Pinpoint the cell where the given text exists, returning its [x, y] midpoint coordinate. 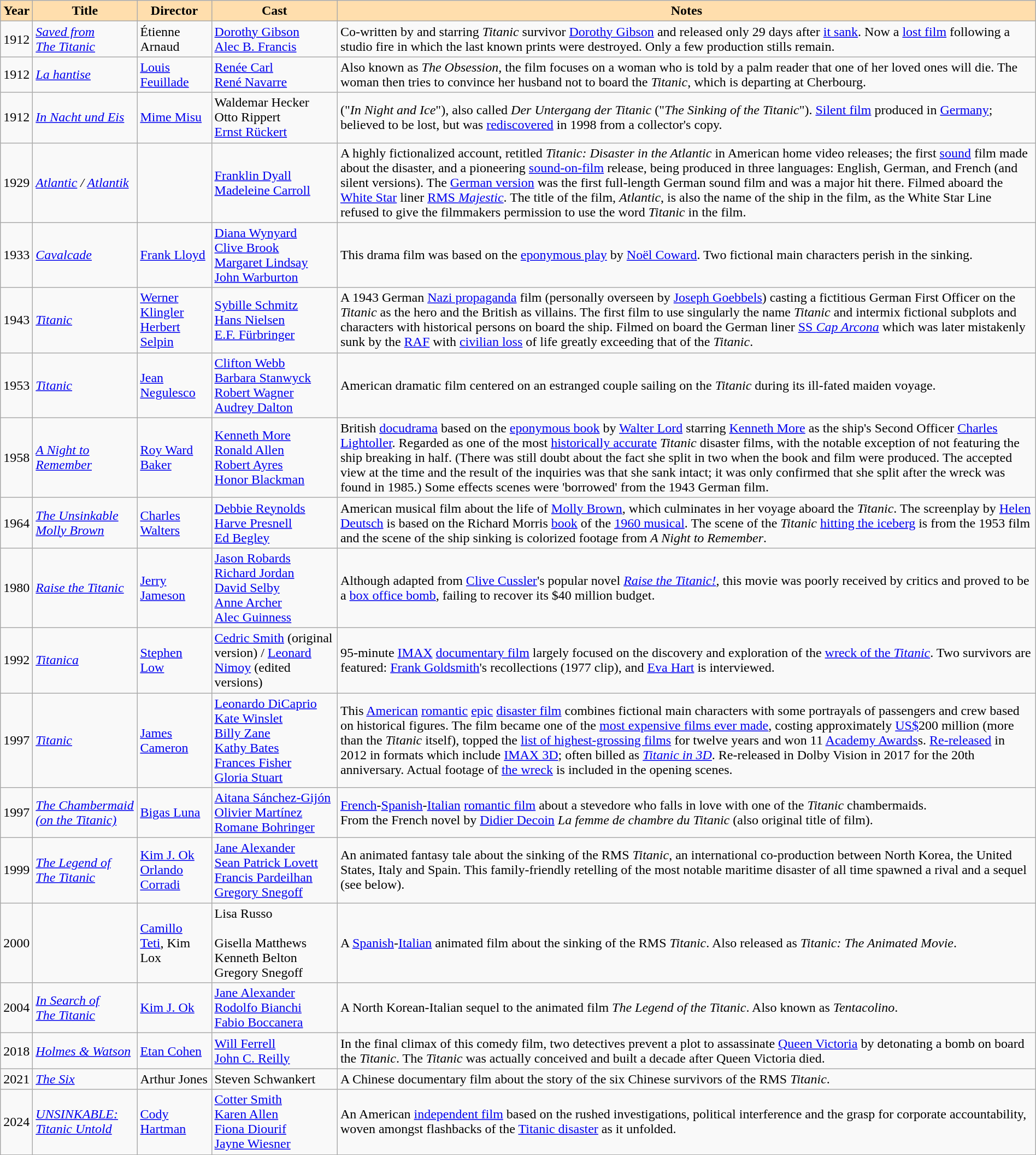
2004 [16, 1008]
Renée CarlRené Navarre [274, 74]
Jerry Jameson [174, 588]
The Six [85, 1079]
2021 [16, 1079]
Clifton WebbBarbara StanwyckRobert WagnerAudrey Dalton [274, 385]
This drama film was based on the eponymous play by Noël Coward. Two fictional main characters perish in the sinking. [686, 255]
Cody Hartman [174, 1122]
Leonardo DiCaprioKate WinsletBilly ZaneKathy BatesFrances FisherGloria Stuart [274, 740]
Mime Misu [174, 118]
The Legend ofThe Titanic [85, 870]
Kim J. OkOrlando Corradi [174, 870]
The UnsinkableMolly Brown [85, 523]
Director [174, 11]
James Cameron [174, 740]
Jane AlexanderRodolfo BianchiFabio Boccanera [274, 1008]
Roy Ward Baker [174, 458]
Cavalcade [85, 255]
1933 [16, 255]
La hantise [85, 74]
Cotter SmithKaren AllenFiona DiourifJayne Wiesner [274, 1122]
Etan Cohen [174, 1051]
Will FerrellJohn C. Reilly [274, 1051]
UNSINKABLE: Titanic Untold [85, 1122]
Notes [686, 11]
A North Korean-Italian sequel to the animated film The Legend of the Titanic. Also known as Tentacolino. [686, 1008]
A Night to Remember [85, 458]
1943 [16, 320]
Year [16, 11]
Kim J. Ok [174, 1008]
1953 [16, 385]
1958 [16, 458]
Title [85, 11]
Bigas Luna [174, 813]
Steven Schwankert [274, 1079]
Camillo Teti, Kim Lox [174, 943]
2024 [16, 1122]
2000 [16, 943]
Atlantic / Atlantik [85, 183]
Lisa RussoGisella MatthewsKenneth BeltonGregory Snegoff [274, 943]
Franklin DyallMadeleine Carroll [274, 183]
1964 [16, 523]
Raise the Titanic [85, 588]
1992 [16, 660]
A Chinese documentary film about the story of the six Chinese survivors of the RMS Titanic. [686, 1079]
Kenneth MoreRonald AllenRobert AyresHonor Blackman [274, 458]
Cast [274, 11]
Louis Feuillade [174, 74]
Debbie ReynoldsHarve PresnellEd Begley [274, 523]
The Chambermaid(on the Titanic) [85, 813]
2018 [16, 1051]
American dramatic film centered on an estranged couple sailing on the Titanic during its ill-fated maiden voyage. [686, 385]
Dorothy GibsonAlec B. Francis [274, 39]
Werner KlinglerHerbert Selpin [174, 320]
Aitana Sánchez-GijónOlivier MartínezRomane Bohringer [274, 813]
1929 [16, 183]
Titanica [85, 660]
Cedric Smith (original version) / Leonard Nimoy (edited versions) [274, 660]
Waldemar HeckerOtto RippertErnst Rückert [274, 118]
Étienne Arnaud [174, 39]
Stephen Low [174, 660]
Arthur Jones [174, 1079]
Jean Negulesco [174, 385]
Sybille SchmitzHans NielsenE.F. Fürbringer [274, 320]
Diana WynyardClive BrookMargaret LindsayJohn Warburton [274, 255]
In Nacht und Eis [85, 118]
A Spanish-Italian animated film about the sinking of the RMS Titanic. Also released as Titanic: The Animated Movie. [686, 943]
1999 [16, 870]
Saved fromThe Titanic [85, 39]
In Search ofThe Titanic [85, 1008]
Jane AlexanderSean Patrick LovettFrancis PardeilhanGregory Snegoff [274, 870]
1980 [16, 588]
Jason Robards Richard JordanDavid SelbyAnne ArcherAlec Guinness [274, 588]
Holmes & Watson [85, 1051]
Frank Lloyd [174, 255]
Charles Walters [174, 523]
